Determine the (X, Y) coordinate at the center of the cell enclosing the given text.  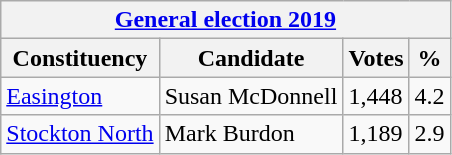
Stockton North (80, 134)
Mark Burdon (251, 134)
4.2 (430, 96)
Votes (376, 58)
Susan McDonnell (251, 96)
General election 2019 (226, 20)
1,448 (376, 96)
Candidate (251, 58)
Easington (80, 96)
2.9 (430, 134)
% (430, 58)
Constituency (80, 58)
1,189 (376, 134)
